Extract the [x, y] coordinate from the center of the cell holding the provided text.  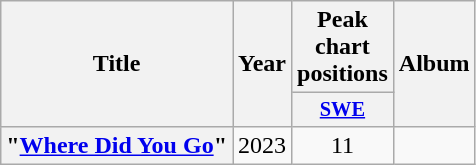
2023 [262, 145]
"Where Did You Go" [117, 145]
Title [117, 64]
Peak chart positions [343, 47]
SWE [343, 110]
11 [343, 145]
Album [434, 64]
Year [262, 64]
